Find where the given text appears and provide that cell's center as (x, y) coordinate. 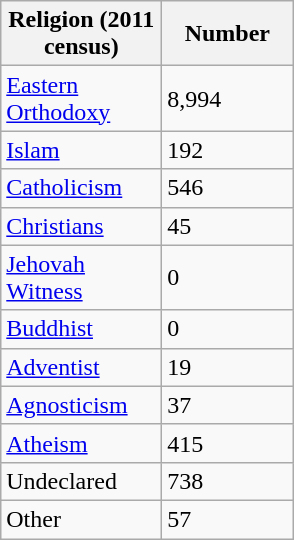
Number (228, 34)
37 (228, 405)
Christians (82, 226)
Religion (2011 census) (82, 34)
738 (228, 481)
192 (228, 150)
Undeclared (82, 481)
Jehovah Witness (82, 278)
Agnosticism (82, 405)
Buddhist (82, 329)
Other (82, 519)
19 (228, 367)
415 (228, 443)
546 (228, 188)
Catholicism (82, 188)
Islam (82, 150)
Atheism (82, 443)
Adventist (82, 367)
45 (228, 226)
57 (228, 519)
Eastern Orthodoxy (82, 98)
8,994 (228, 98)
